Scan for the cell matching the given text and deliver its (x, y) coordinate at center. 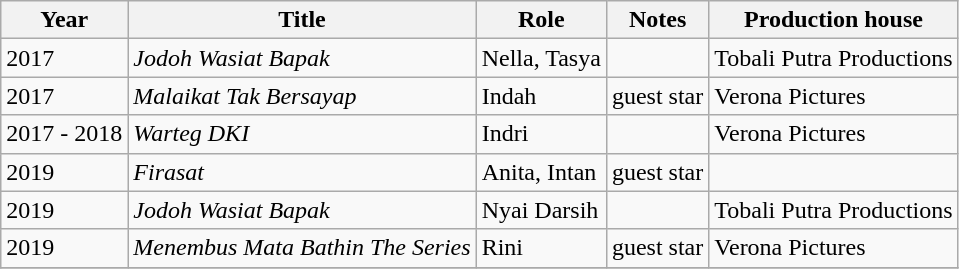
Role (541, 20)
Nella, Tasya (541, 58)
Production house (834, 20)
Menembus Mata Bathin The Series (302, 248)
Title (302, 20)
Firasat (302, 172)
Indri (541, 134)
Indah (541, 96)
Nyai Darsih (541, 210)
Notes (657, 20)
2017 - 2018 (64, 134)
Year (64, 20)
Anita, Intan (541, 172)
Warteg DKI (302, 134)
Rini (541, 248)
Malaikat Tak Bersayap (302, 96)
